Capture the cell that displays the provided text and extract its [x, y] central coordinate. 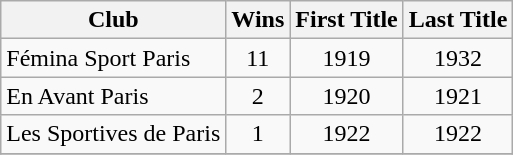
1932 [458, 58]
First Title [347, 20]
11 [258, 58]
Last Title [458, 20]
Club [114, 20]
2 [258, 96]
1919 [347, 58]
En Avant Paris [114, 96]
Les Sportives de Paris [114, 134]
Fémina Sport Paris [114, 58]
Wins [258, 20]
1921 [458, 96]
1920 [347, 96]
1 [258, 134]
